Determine the [x, y] coordinate at the center of the cell enclosing the given text.  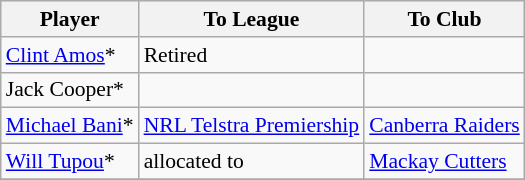
Michael Bani* [70, 126]
allocated to [252, 162]
To League [252, 19]
NRL Telstra Premiership [252, 126]
Player [70, 19]
Canberra Raiders [444, 126]
Jack Cooper* [70, 90]
Retired [252, 55]
Clint Amos* [70, 55]
Mackay Cutters [444, 162]
Will Tupou* [70, 162]
To Club [444, 19]
